Output the (X, Y) coordinate of the center of the cell containing the given text.  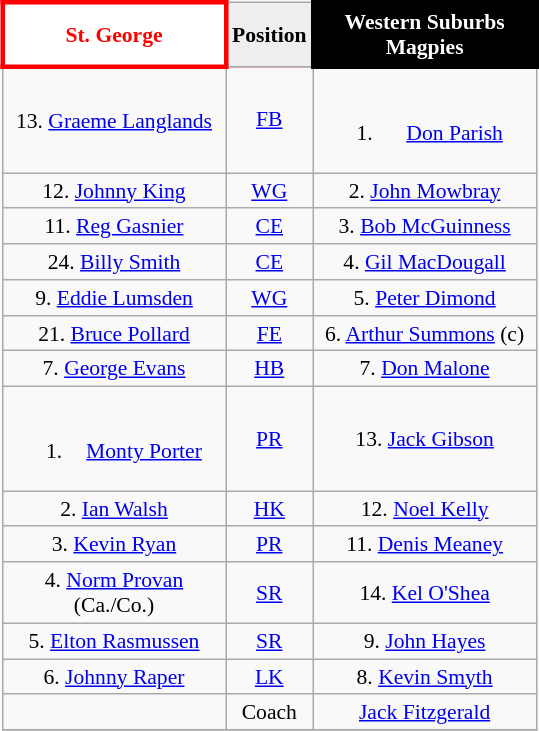
3. Kevin Ryan (114, 544)
Coach (270, 712)
Western Suburbs Magpies (424, 35)
14. Kel O'Shea (424, 592)
11. Reg Gasnier (114, 226)
12. Noel Kelly (424, 509)
3. Bob McGuinness (424, 226)
FB (270, 120)
24. Billy Smith (114, 262)
6. Arthur Summons (c) (424, 333)
9. John Hayes (424, 641)
9. Eddie Lumsden (114, 298)
13. Graeme Langlands (114, 120)
FE (270, 333)
HB (270, 369)
7. Don Malone (424, 369)
7. George Evans (114, 369)
11. Denis Meaney (424, 544)
HK (270, 509)
4. Gil MacDougall (424, 262)
5. Peter Dimond (424, 298)
Monty Porter (114, 439)
5. Elton Rasmussen (114, 641)
Jack Fitzgerald (424, 712)
2. John Mowbray (424, 191)
Position (270, 35)
4. Norm Provan (Ca./Co.) (114, 592)
13. Jack Gibson (424, 439)
8. Kevin Smyth (424, 677)
LK (270, 677)
21. Bruce Pollard (114, 333)
St. George (114, 35)
2. Ian Walsh (114, 509)
6. Johnny Raper (114, 677)
12. Johnny King (114, 191)
Don Parish (424, 120)
